Return [x, y] of the center of cell containing provided text 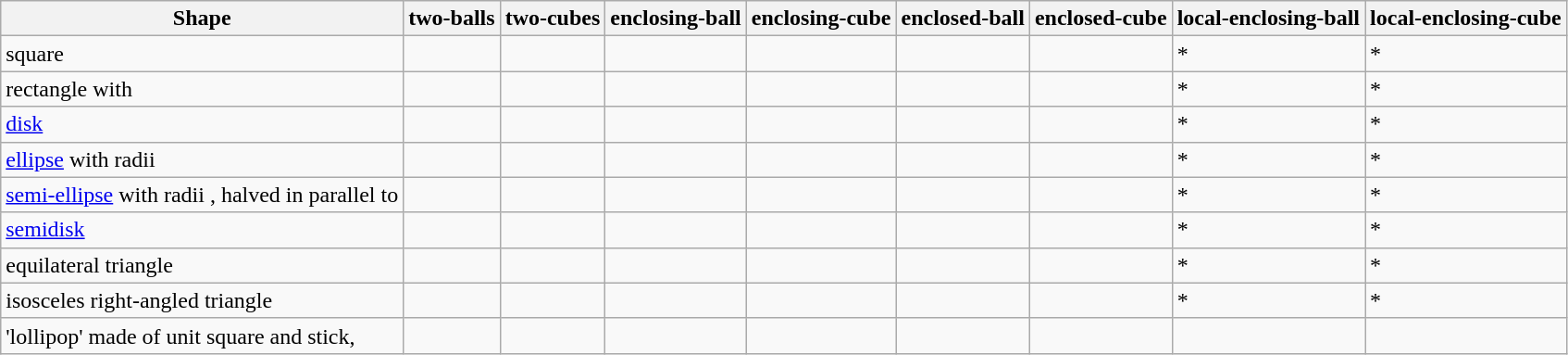
enclosing-ball [676, 19]
two-cubes [553, 19]
enclosed-ball [963, 19]
disk [202, 124]
rectangle with [202, 89]
semi-ellipse with radii , halved in parallel to [202, 195]
two-balls [452, 19]
local-enclosing-cube [1466, 19]
enclosed-cube [1101, 19]
isosceles right-angled triangle [202, 300]
equilateral triangle [202, 265]
ellipse with radii [202, 159]
'lollipop' made of unit square and stick, [202, 336]
local-enclosing-ball [1268, 19]
semidisk [202, 230]
square [202, 54]
Shape [202, 19]
enclosing-cube [821, 19]
